Extract the (x, y) coordinate from the center of the cell holding the provided text.  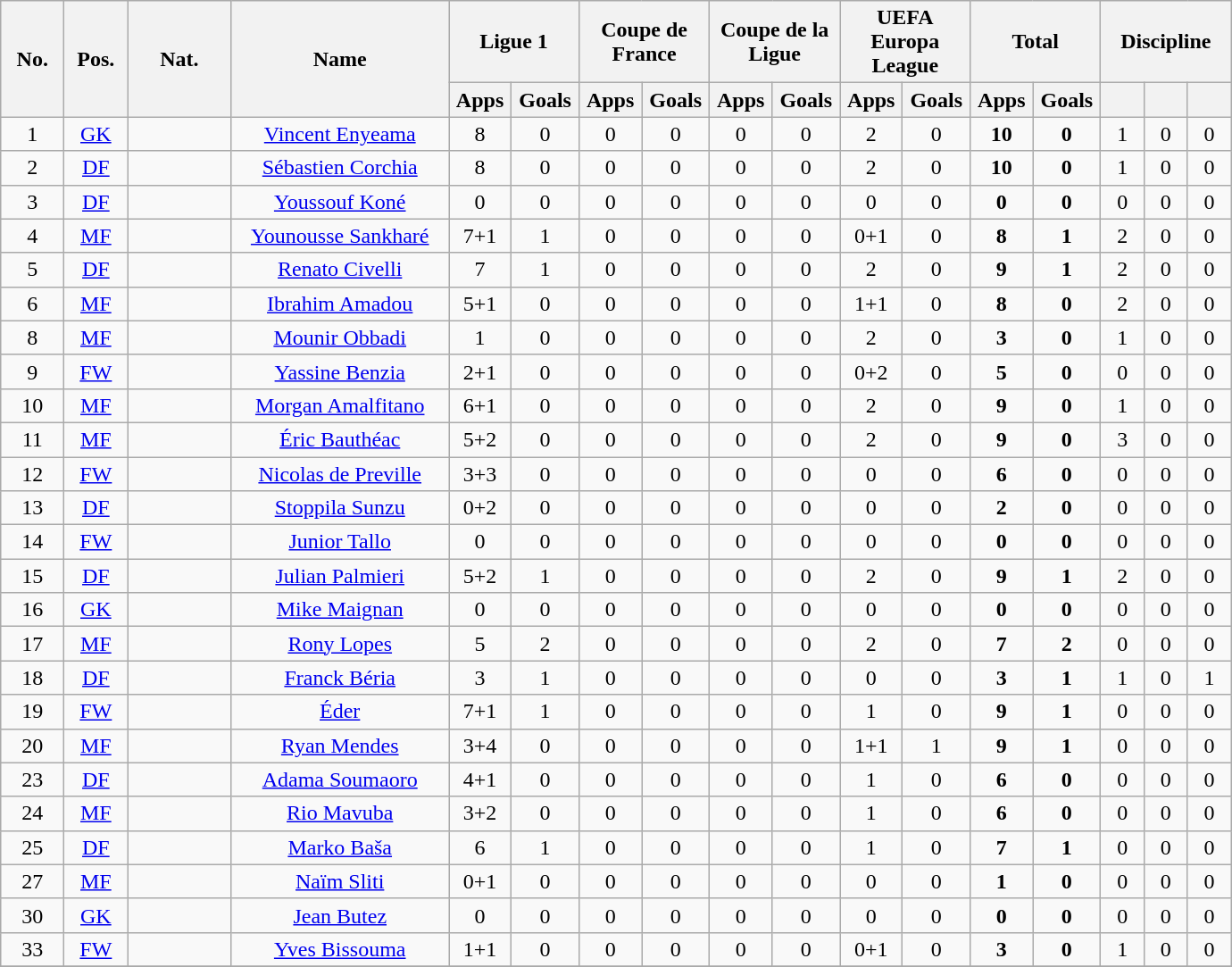
Youssouf Koné (340, 202)
Vincent Enyeama (340, 134)
Discipline (1166, 42)
Ligue 1 (513, 42)
Coupe de la Ligue (775, 42)
Name (340, 59)
Renato Civelli (340, 270)
3+3 (479, 474)
4+1 (479, 779)
3+4 (479, 746)
Mike Maignan (340, 610)
27 (32, 881)
11 (32, 439)
Rio Mavuba (340, 813)
33 (32, 949)
Rony Lopes (340, 644)
Franck Béria (340, 678)
Stoppila Sunzu (340, 508)
Yassine Benzia (340, 371)
16 (32, 610)
UEFA Europa League (905, 42)
14 (32, 542)
Adama Soumaoro (340, 779)
3+2 (479, 813)
Morgan Amalfitano (340, 405)
Naïm Sliti (340, 881)
17 (32, 644)
Coupe de France (645, 42)
19 (32, 712)
24 (32, 813)
20 (32, 746)
15 (32, 576)
Yves Bissouma (340, 949)
Ibrahim Amadou (340, 304)
6+1 (479, 405)
Jean Butez (340, 915)
Éric Bauthéac (340, 439)
30 (32, 915)
23 (32, 779)
Total (1036, 42)
Marko Baša (340, 847)
No. (32, 59)
2+1 (479, 371)
Mounir Obbadi (340, 338)
Pos. (96, 59)
Junior Tallo (340, 542)
13 (32, 508)
4 (32, 236)
5+1 (479, 304)
Éder (340, 712)
18 (32, 678)
Nicolas de Preville (340, 474)
Julian Palmieri (340, 576)
25 (32, 847)
Ryan Mendes (340, 746)
Younousse Sankharé (340, 236)
Sébastien Corchia (340, 168)
Nat. (179, 59)
12 (32, 474)
